Determine the [x, y] coordinate at the center of the cell enclosing the given text.  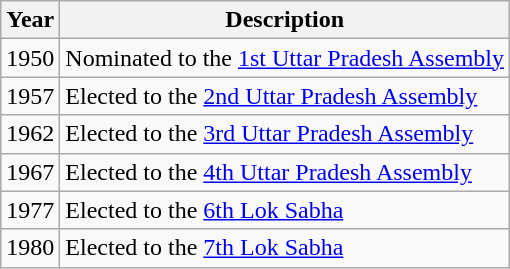
1967 [30, 172]
1977 [30, 210]
Elected to the 3rd Uttar Pradesh Assembly [285, 134]
Elected to the 7th Lok Sabha [285, 248]
1957 [30, 96]
Elected to the 4th Uttar Pradesh Assembly [285, 172]
Description [285, 20]
Elected to the 2nd Uttar Pradesh Assembly [285, 96]
Year [30, 20]
Elected to the 6th Lok Sabha [285, 210]
1950 [30, 58]
Nominated to the 1st Uttar Pradesh Assembly [285, 58]
1980 [30, 248]
1962 [30, 134]
